Extract the (x, y) coordinate from the center of the cell holding the provided text.  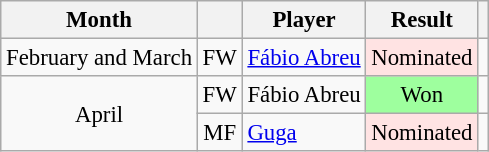
Guga (304, 133)
Won (422, 95)
MF (220, 133)
Month (100, 20)
April (100, 114)
Player (304, 20)
Result (422, 20)
February and March (100, 58)
